From the cell containing the given text, extract its center point as [X, Y] coordinate. 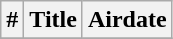
# [12, 20]
Airdate [127, 20]
Title [54, 20]
